Search for the cell housing the specified text and yield its [x, y] center coordinate. 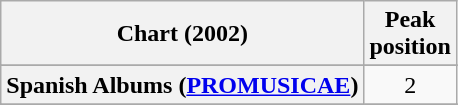
Peakposition [410, 34]
2 [410, 85]
Spanish Albums (PROMUSICAE) [182, 85]
Chart (2002) [182, 34]
